Return [x, y] of the center of cell containing provided text 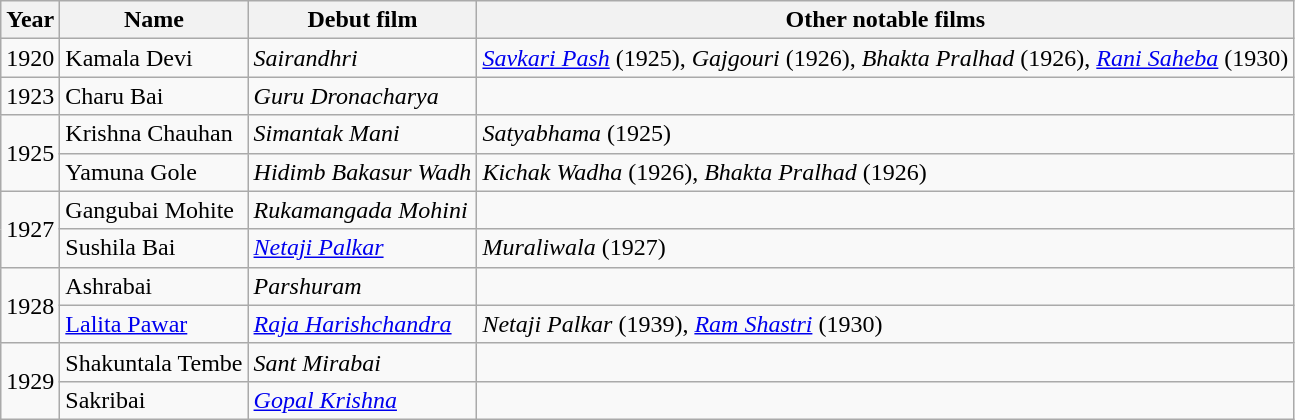
Gopal Krishna [362, 400]
Name [154, 20]
Savkari Pash (1925), Gajgouri (1926), Bhakta Pralhad (1926), Rani Saheba (1930) [886, 58]
Netaji Palkar (1939), Ram Shastri (1930) [886, 324]
Other notable films [886, 20]
Lalita Pawar [154, 324]
Guru Dronacharya [362, 96]
Satyabhama (1925) [886, 134]
1927 [30, 229]
Rukamangada Mohini [362, 210]
1923 [30, 96]
Kamala Devi [154, 58]
Parshuram [362, 286]
Sairandhri [362, 58]
Krishna Chauhan [154, 134]
Netaji Palkar [362, 248]
Debut film [362, 20]
Sushila Bai [154, 248]
Hidimb Bakasur Wadh [362, 172]
Ashrabai [154, 286]
Yamuna Gole [154, 172]
Year [30, 20]
1925 [30, 153]
Shakuntala Tembe [154, 362]
Muraliwala (1927) [886, 248]
1929 [30, 381]
Raja Harishchandra [362, 324]
Kichak Wadha (1926), Bhakta Pralhad (1926) [886, 172]
1920 [30, 58]
1928 [30, 305]
Sant Mirabai [362, 362]
Simantak Mani [362, 134]
Gangubai Mohite [154, 210]
Charu Bai [154, 96]
Sakribai [154, 400]
